Output the (x, y) coordinate of the center of the cell containing the given text.  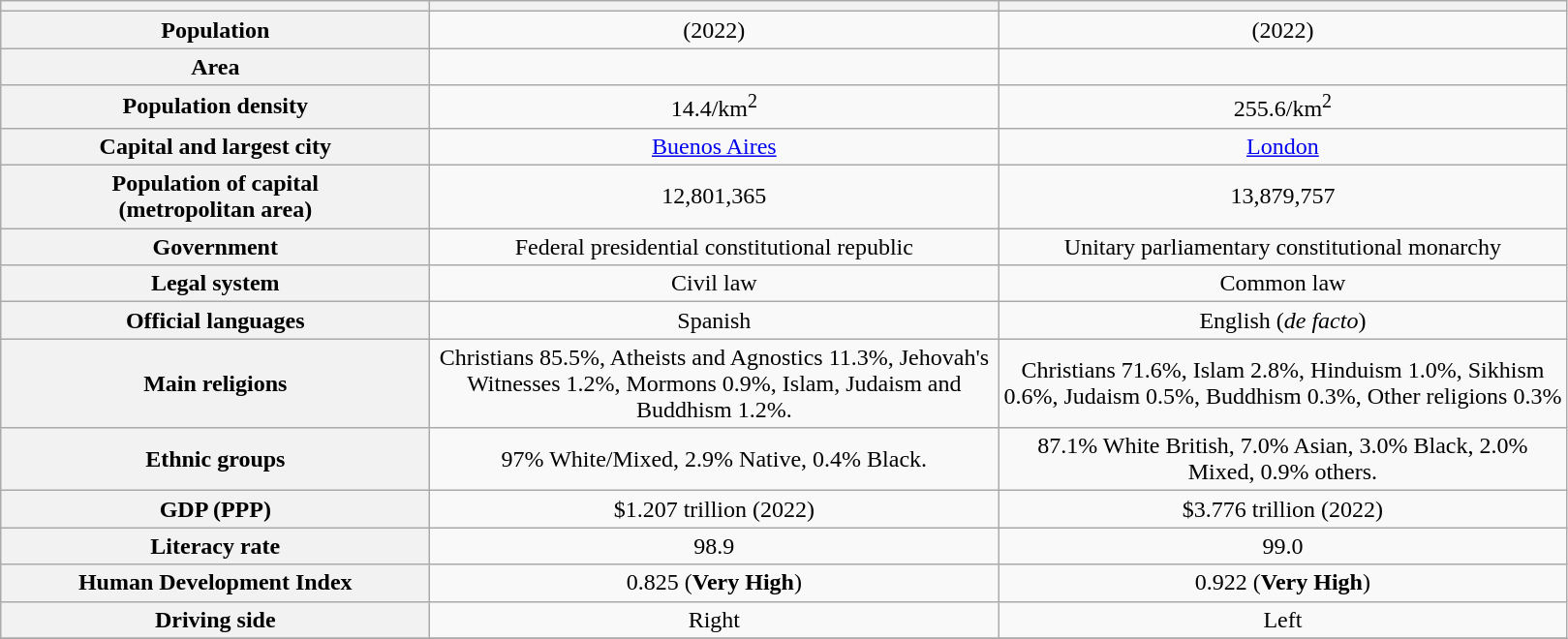
14.4/km2 (715, 106)
Literacy rate (215, 546)
Official languages (215, 320)
Government (215, 247)
Area (215, 67)
99.0 (1282, 546)
Common law (1282, 284)
0.825 (Very High) (715, 583)
0.922 (Very High) (1282, 583)
Left (1282, 620)
97% White/Mixed, 2.9% Native, 0.4% Black. (715, 459)
87.1% White British, 7.0% Asian, 3.0% Black, 2.0% Mixed, 0.9% others. (1282, 459)
Buenos Aires (715, 146)
Right (715, 620)
Spanish (715, 320)
Christians 85.5%, Atheists and Agnostics 11.3%, Jehovah's Witnesses 1.2%, Mormons 0.9%, Islam, Judaism and Buddhism 1.2%. (715, 383)
Christians 71.6%, Islam 2.8%, Hinduism 1.0%, Sikhism 0.6%, Judaism 0.5%, Buddhism 0.3%, Other religions 0.3% (1282, 383)
Population (215, 30)
$1.207 trillion (2022) (715, 509)
English (de facto) (1282, 320)
London (1282, 146)
GDP (PPP) (215, 509)
$3.776 trillion (2022) (1282, 509)
Main religions (215, 383)
Federal presidential constitutional republic (715, 247)
Ethnic groups (215, 459)
13,879,757 (1282, 198)
Human Development Index (215, 583)
Population density (215, 106)
98.9 (715, 546)
Unitary parliamentary constitutional monarchy (1282, 247)
Driving side (215, 620)
Population of capital(metropolitan area) (215, 198)
Capital and largest city (215, 146)
255.6/km2 (1282, 106)
12,801,365 (715, 198)
Civil law (715, 284)
Legal system (215, 284)
